Detect which cell encompasses the target text, then output its [X, Y] center coordinate. 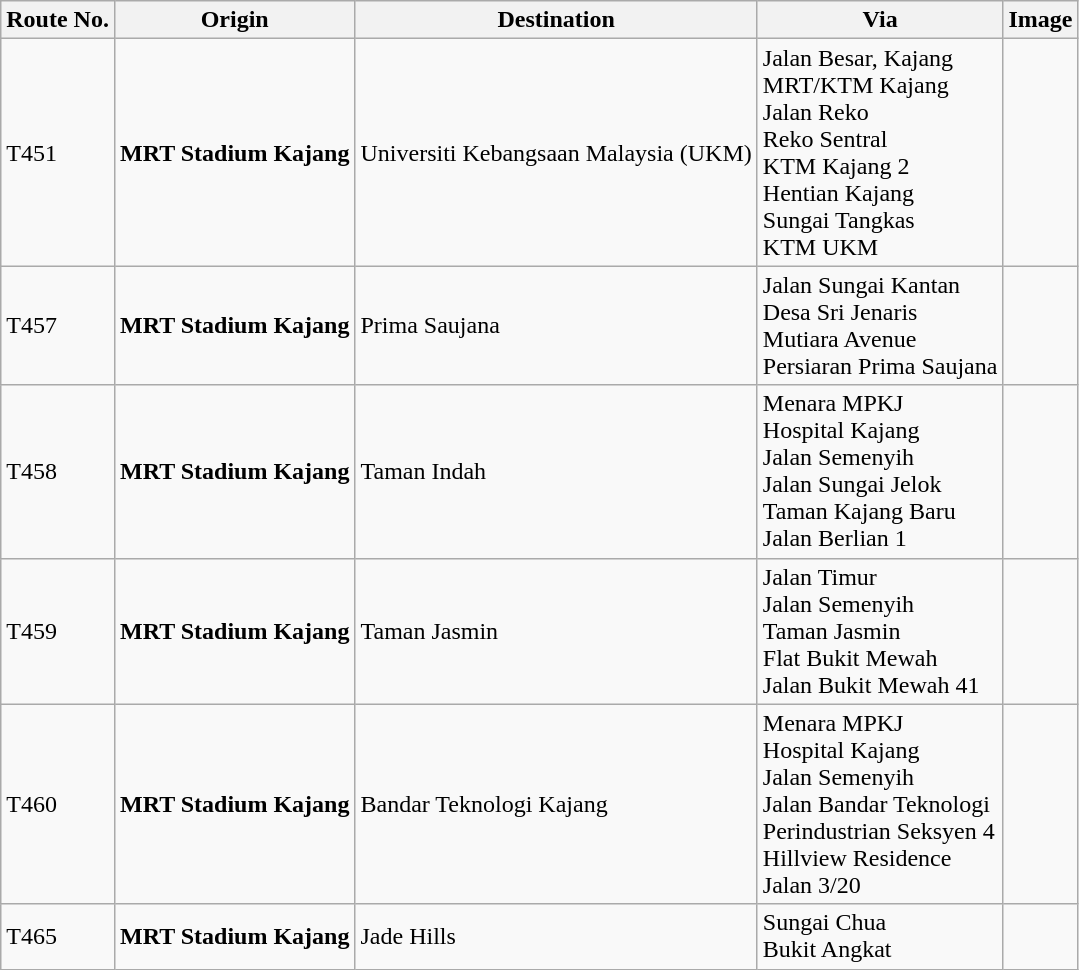
Universiti Kebangsaan Malaysia (UKM) [556, 152]
T460 [58, 804]
Via [880, 20]
Bandar Teknologi Kajang [556, 804]
Jalan Besar, Kajang MRT/KTM KajangJalan RekoReko SentralKTM Kajang 2Hentian KajangSungai Tangkas KTM UKM [880, 152]
Destination [556, 20]
T459 [58, 631]
Jalan TimurJalan SemenyihTaman JasminFlat Bukit MewahJalan Bukit Mewah 41 [880, 631]
Origin [234, 20]
Taman Jasmin [556, 631]
Menara MPKJHospital KajangJalan SemenyihJalan Bandar TeknologiPerindustrian Seksyen 4Hillview ResidenceJalan 3/20 [880, 804]
Jade Hills [556, 936]
Sungai ChuaBukit Angkat [880, 936]
T465 [58, 936]
T458 [58, 472]
Menara MPKJHospital KajangJalan SemenyihJalan Sungai JelokTaman Kajang BaruJalan Berlian 1 [880, 472]
Route No. [58, 20]
Image [1040, 20]
Jalan Sungai KantanDesa Sri JenarisMutiara AvenuePersiaran Prima Saujana [880, 326]
Prima Saujana [556, 326]
T457 [58, 326]
Taman Indah [556, 472]
T451 [58, 152]
